Output the (X, Y) coordinate of the center of the cell containing the given text.  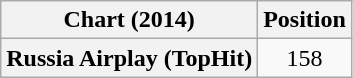
158 (305, 58)
Chart (2014) (130, 20)
Russia Airplay (TopHit) (130, 58)
Position (305, 20)
